Return [x, y] of the center of cell containing provided text 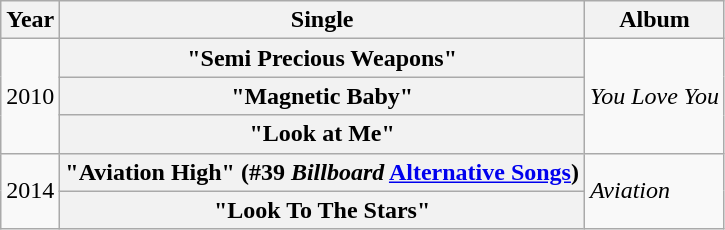
Single [322, 20]
2014 [30, 191]
"Aviation High" (#39 Billboard Alternative Songs) [322, 172]
Aviation [654, 191]
"Look To The Stars" [322, 210]
2010 [30, 96]
You Love You [654, 96]
"Magnetic Baby" [322, 96]
"Semi Precious Weapons" [322, 58]
"Look at Me" [322, 134]
Year [30, 20]
Album [654, 20]
